Return [x, y] of the center of cell containing provided text 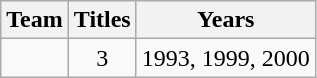
3 [102, 58]
1993, 1999, 2000 [226, 58]
Years [226, 20]
Team [35, 20]
Titles [102, 20]
